Return the [X, Y] coordinate for the center point of the cell that contains the specified text.  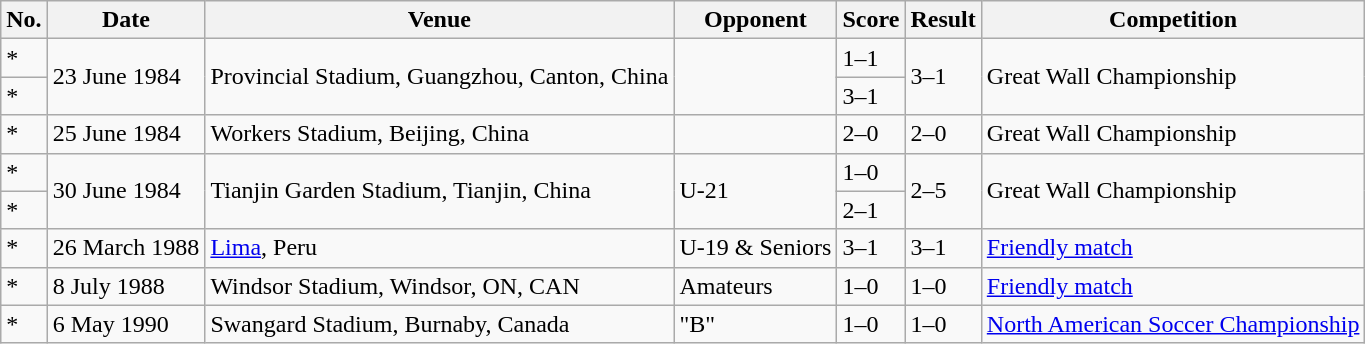
6 May 1990 [126, 324]
Score [871, 20]
30 June 1984 [126, 191]
U-19 & Seniors [756, 248]
2–5 [943, 191]
Venue [440, 20]
25 June 1984 [126, 134]
8 July 1988 [126, 286]
Tianjin Garden Stadium, Tianjin, China [440, 191]
Swangard Stadium, Burnaby, Canada [440, 324]
"B" [756, 324]
Opponent [756, 20]
23 June 1984 [126, 77]
North American Soccer Championship [1173, 324]
Result [943, 20]
Amateurs [756, 286]
Lima, Peru [440, 248]
U-21 [756, 191]
Competition [1173, 20]
1–1 [871, 58]
Date [126, 20]
Provincial Stadium, Guangzhou, Canton, China [440, 77]
No. [24, 20]
Windsor Stadium, Windsor, ON, CAN [440, 286]
26 March 1988 [126, 248]
Workers Stadium, Beijing, China [440, 134]
2–1 [871, 210]
